Output the (X, Y) coordinate of the center of the cell containing the given text.  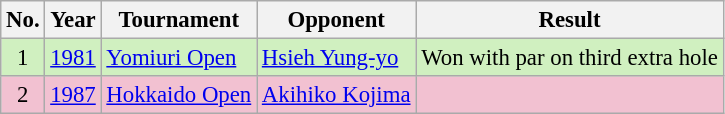
No. (23, 20)
1987 (73, 95)
Tournament (178, 20)
1 (23, 58)
Hsieh Yung-yo (336, 58)
Yomiuri Open (178, 58)
Hokkaido Open (178, 95)
Opponent (336, 20)
Year (73, 20)
2 (23, 95)
Result (570, 20)
Won with par on third extra hole (570, 58)
Akihiko Kojima (336, 95)
1981 (73, 58)
